Determine the [x, y] coordinate at the center of the cell enclosing the given text.  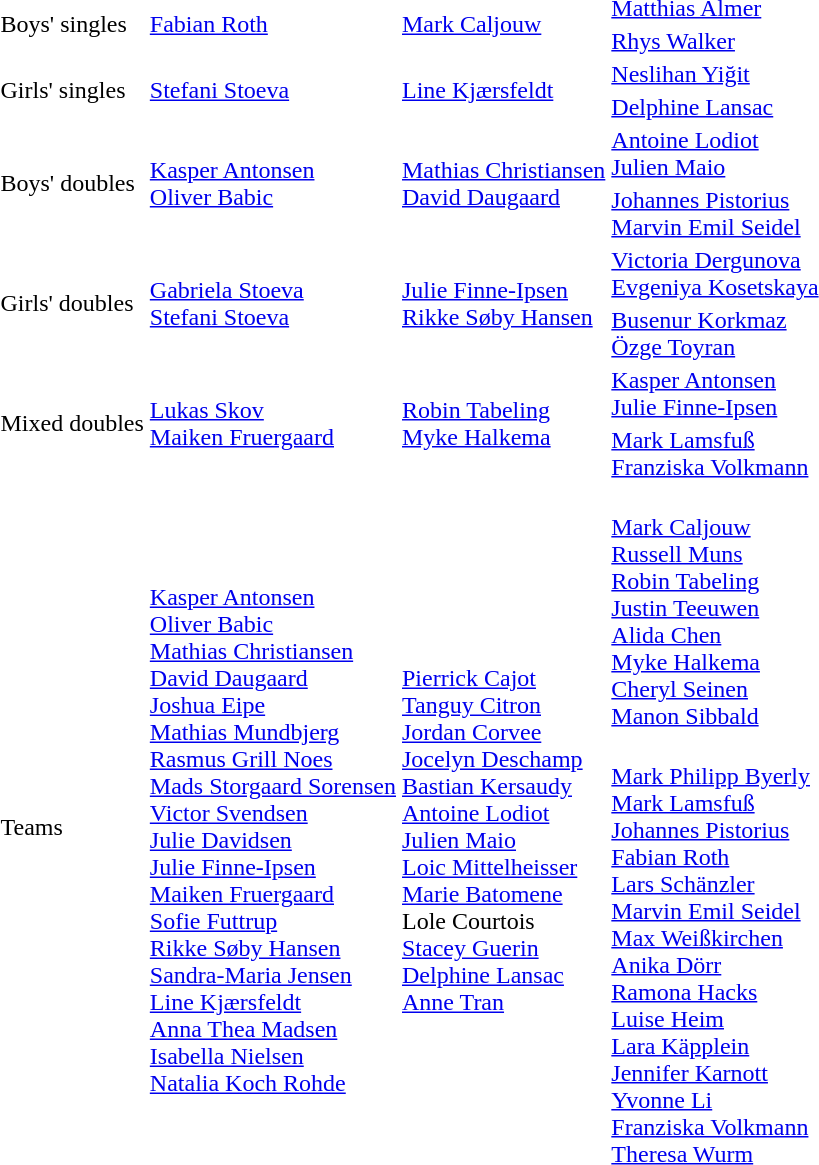
Gabriela Stoeva Stefani Stoeva [272, 304]
Line Kjærsfeldt [504, 90]
Lukas Skov Maiken Fruergaard [272, 424]
Kasper Antonsen Oliver Babic [272, 184]
Julie Finne-Ipsen Rikke Søby Hansen [504, 304]
Robin Tabeling Myke Halkema [504, 424]
Stefani Stoeva [272, 90]
Mathias Christiansen David Daugaard [504, 184]
